Locate the cell with the specified text and output its (X, Y) center coordinate. 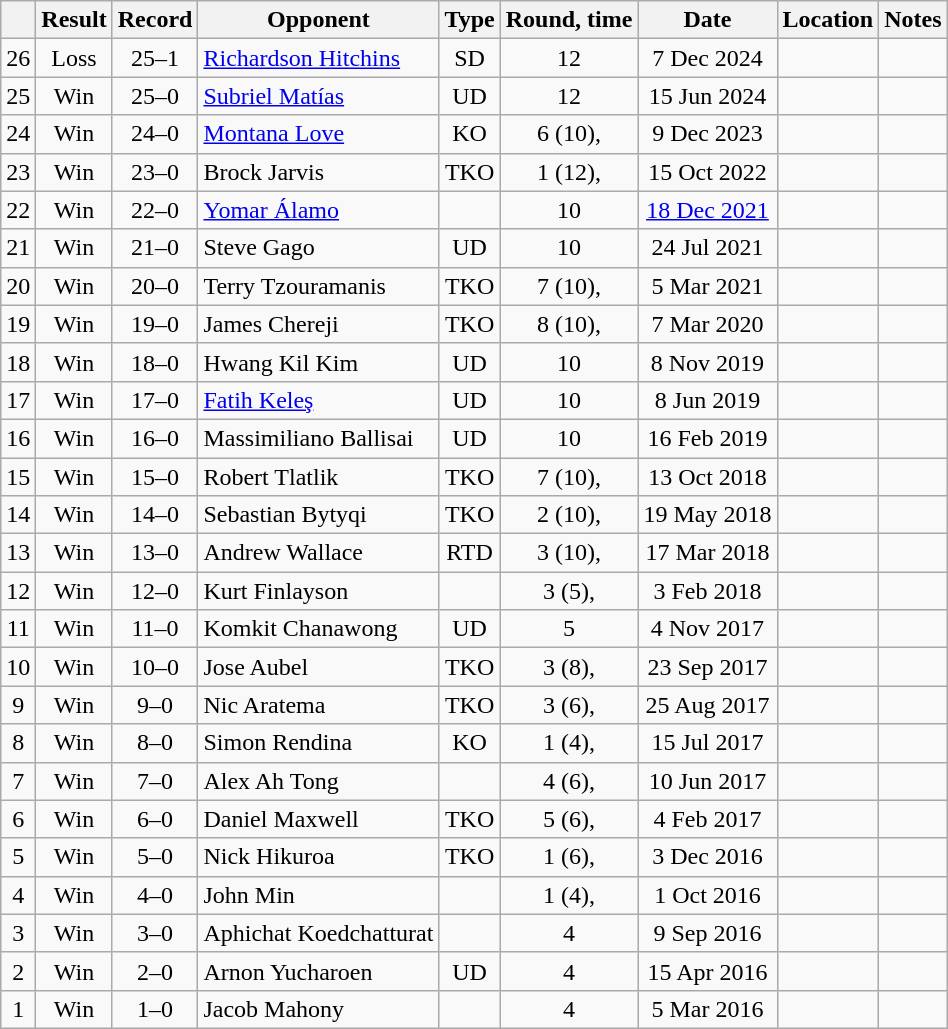
15 Oct 2022 (708, 172)
11–0 (155, 629)
Jose Aubel (318, 667)
3 (8), (569, 667)
5–0 (155, 857)
Aphichat Koedchatturat (318, 933)
9 Dec 2023 (708, 134)
Robert Tlatlik (318, 477)
Date (708, 20)
Opponent (318, 20)
23 (18, 172)
5 (6), (569, 819)
James Chereji (318, 324)
3 (10), (569, 553)
10–0 (155, 667)
16–0 (155, 438)
Daniel Maxwell (318, 819)
8–0 (155, 743)
24 Jul 2021 (708, 248)
Loss (74, 58)
1 (6), (569, 857)
3 (5), (569, 591)
1 (12), (569, 172)
8 Nov 2019 (708, 362)
11 (18, 629)
9 (18, 705)
5 Mar 2021 (708, 286)
15–0 (155, 477)
21–0 (155, 248)
Alex Ah Tong (318, 781)
19 (18, 324)
18 Dec 2021 (708, 210)
20 (18, 286)
Andrew Wallace (318, 553)
7–0 (155, 781)
Montana Love (318, 134)
9 Sep 2016 (708, 933)
19 May 2018 (708, 515)
5 Mar 2016 (708, 1009)
18–0 (155, 362)
15 Apr 2016 (708, 971)
18 (18, 362)
19–0 (155, 324)
Nick Hikuroa (318, 857)
Location (828, 20)
Round, time (569, 20)
Jacob Mahony (318, 1009)
17–0 (155, 400)
25 (18, 96)
25–0 (155, 96)
Hwang Kil Kim (318, 362)
Notes (913, 20)
21 (18, 248)
22 (18, 210)
12–0 (155, 591)
16 Feb 2019 (708, 438)
3–0 (155, 933)
Nic Aratema (318, 705)
3 (18, 933)
13 Oct 2018 (708, 477)
26 (18, 58)
John Min (318, 895)
1–0 (155, 1009)
4 Nov 2017 (708, 629)
4 Feb 2017 (708, 819)
Brock Jarvis (318, 172)
23–0 (155, 172)
8 (18, 743)
13–0 (155, 553)
4–0 (155, 895)
3 (6), (569, 705)
Kurt Finlayson (318, 591)
24 (18, 134)
2–0 (155, 971)
3 Dec 2016 (708, 857)
Subriel Matías (318, 96)
8 Jun 2019 (708, 400)
14–0 (155, 515)
RTD (470, 553)
22–0 (155, 210)
25 Aug 2017 (708, 705)
Terry Tzouramanis (318, 286)
Simon Rendina (318, 743)
Arnon Yucharoen (318, 971)
Yomar Álamo (318, 210)
1 Oct 2016 (708, 895)
Massimiliano Ballisai (318, 438)
1 (18, 1009)
4 (6), (569, 781)
8 (10), (569, 324)
17 (18, 400)
Richardson Hitchins (318, 58)
14 (18, 515)
Fatih Keleş (318, 400)
7 Mar 2020 (708, 324)
2 (18, 971)
17 Mar 2018 (708, 553)
20–0 (155, 286)
23 Sep 2017 (708, 667)
7 (18, 781)
6–0 (155, 819)
6 (10), (569, 134)
6 (18, 819)
10 Jun 2017 (708, 781)
Komkit Chanawong (318, 629)
13 (18, 553)
Result (74, 20)
15 Jul 2017 (708, 743)
15 (18, 477)
2 (10), (569, 515)
16 (18, 438)
15 Jun 2024 (708, 96)
Steve Gago (318, 248)
Record (155, 20)
25–1 (155, 58)
24–0 (155, 134)
SD (470, 58)
3 Feb 2018 (708, 591)
Sebastian Bytyqi (318, 515)
7 Dec 2024 (708, 58)
9–0 (155, 705)
Type (470, 20)
